Locate the cell with the specified text and output its [X, Y] center coordinate. 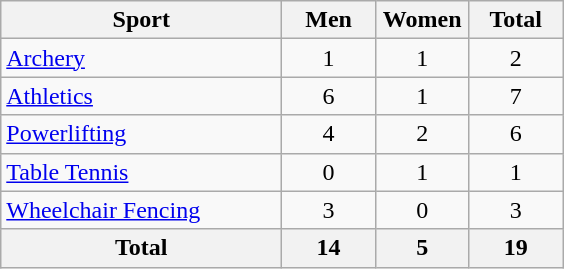
Archery [142, 58]
7 [516, 96]
Wheelchair Fencing [142, 210]
Sport [142, 20]
Women [422, 20]
19 [516, 248]
4 [329, 134]
Athletics [142, 96]
Table Tennis [142, 172]
Powerlifting [142, 134]
5 [422, 248]
14 [329, 248]
Men [329, 20]
